Return the (X, Y) coordinate for the center point of the cell that contains the specified text.  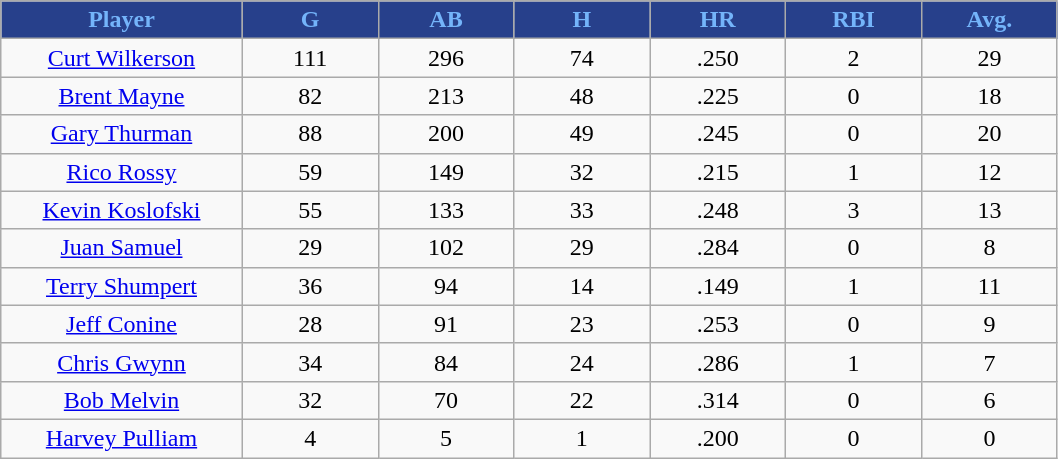
.248 (718, 210)
Rico Rossy (122, 172)
149 (446, 172)
84 (446, 362)
.253 (718, 324)
Avg. (989, 20)
Gary Thurman (122, 134)
3 (854, 210)
102 (446, 248)
H (582, 20)
91 (446, 324)
AB (446, 20)
11 (989, 286)
.286 (718, 362)
18 (989, 96)
20 (989, 134)
49 (582, 134)
.284 (718, 248)
74 (582, 58)
HR (718, 20)
111 (310, 58)
RBI (854, 20)
213 (446, 96)
Bob Melvin (122, 400)
.149 (718, 286)
5 (446, 438)
.245 (718, 134)
23 (582, 324)
.215 (718, 172)
34 (310, 362)
88 (310, 134)
.225 (718, 96)
Kevin Koslofski (122, 210)
59 (310, 172)
36 (310, 286)
Juan Samuel (122, 248)
24 (582, 362)
13 (989, 210)
Jeff Conine (122, 324)
G (310, 20)
8 (989, 248)
12 (989, 172)
55 (310, 210)
6 (989, 400)
Brent Mayne (122, 96)
14 (582, 286)
94 (446, 286)
22 (582, 400)
Player (122, 20)
4 (310, 438)
200 (446, 134)
9 (989, 324)
28 (310, 324)
33 (582, 210)
7 (989, 362)
296 (446, 58)
Harvey Pulliam (122, 438)
2 (854, 58)
Curt Wilkerson (122, 58)
Terry Shumpert (122, 286)
133 (446, 210)
48 (582, 96)
.250 (718, 58)
.314 (718, 400)
Chris Gwynn (122, 362)
70 (446, 400)
.200 (718, 438)
82 (310, 96)
